Locate the cell with the specified text and output its (x, y) center coordinate. 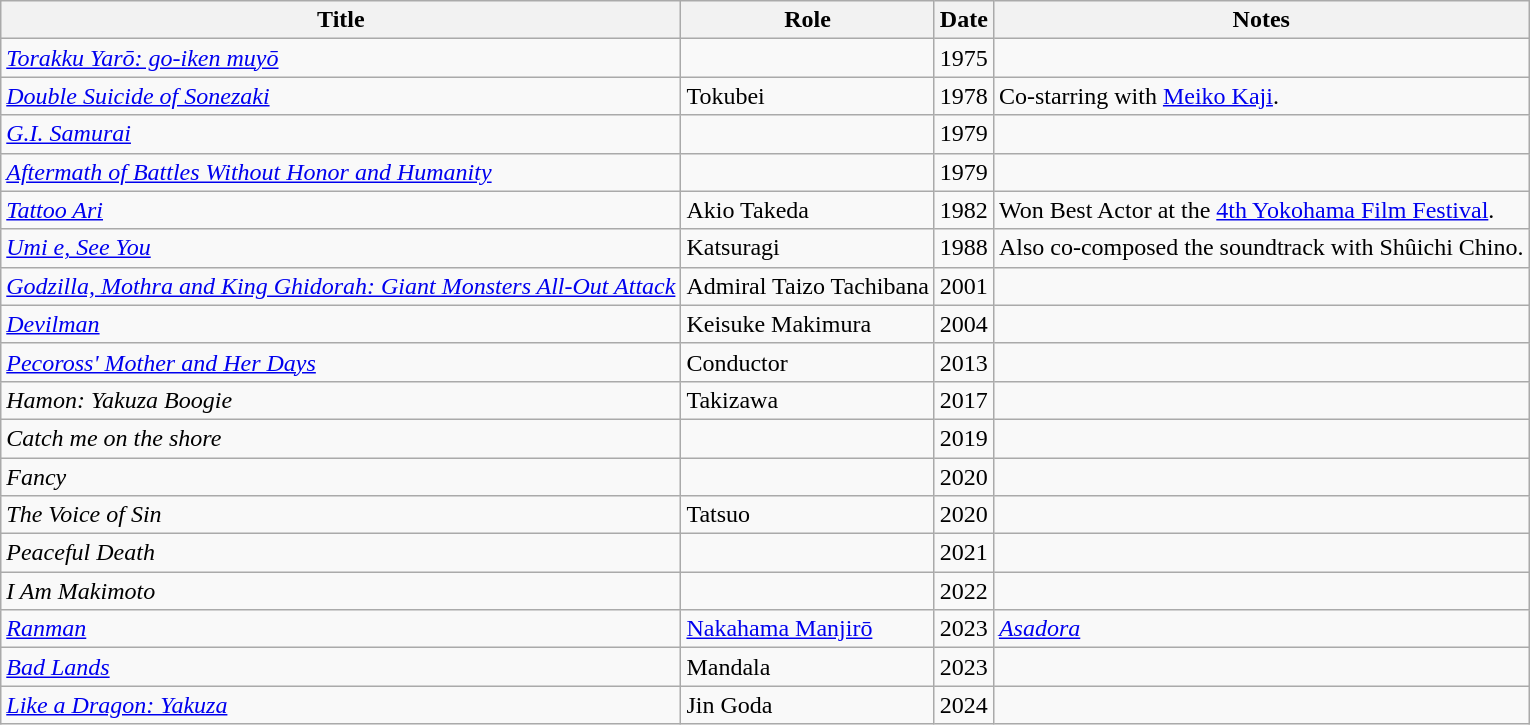
Title (341, 20)
Peaceful Death (341, 553)
Akio Takeda (808, 210)
Catch me on the shore (341, 438)
2021 (964, 553)
Takizawa (808, 400)
2019 (964, 438)
Aftermath of Battles Without Honor and Humanity (341, 172)
2024 (964, 705)
2022 (964, 591)
1982 (964, 210)
2013 (964, 362)
Tattoo Ari (341, 210)
G.I. Samurai (341, 134)
2017 (964, 400)
I Am Makimoto (341, 591)
Co-starring with Meiko Kaji. (1261, 96)
Fancy (341, 477)
Role (808, 20)
2001 (964, 286)
Tokubei (808, 96)
Godzilla, Mothra and King Ghidorah: Giant Monsters All-Out Attack (341, 286)
Mandala (808, 667)
Tatsuo (808, 515)
Jin Goda (808, 705)
2004 (964, 324)
1975 (964, 58)
Bad Lands (341, 667)
Devilman (341, 324)
Also co-composed the soundtrack with Shûichi Chino. (1261, 248)
Keisuke Makimura (808, 324)
The Voice of Sin (341, 515)
Nakahama Manjirō (808, 629)
Like a Dragon: Yakuza (341, 705)
Won Best Actor at the 4th Yokohama Film Festival. (1261, 210)
Torakku Yarō: go-iken muyō (341, 58)
Admiral Taizo Tachibana (808, 286)
Double Suicide of Sonezaki (341, 96)
Ranman (341, 629)
Conductor (808, 362)
Pecoross' Mother and Her Days (341, 362)
1978 (964, 96)
Umi e, See You (341, 248)
Notes (1261, 20)
1988 (964, 248)
Asadora (1261, 629)
Katsuragi (808, 248)
Hamon: Yakuza Boogie (341, 400)
Date (964, 20)
